Output the [x, y] coordinate of the center of the cell containing the given text.  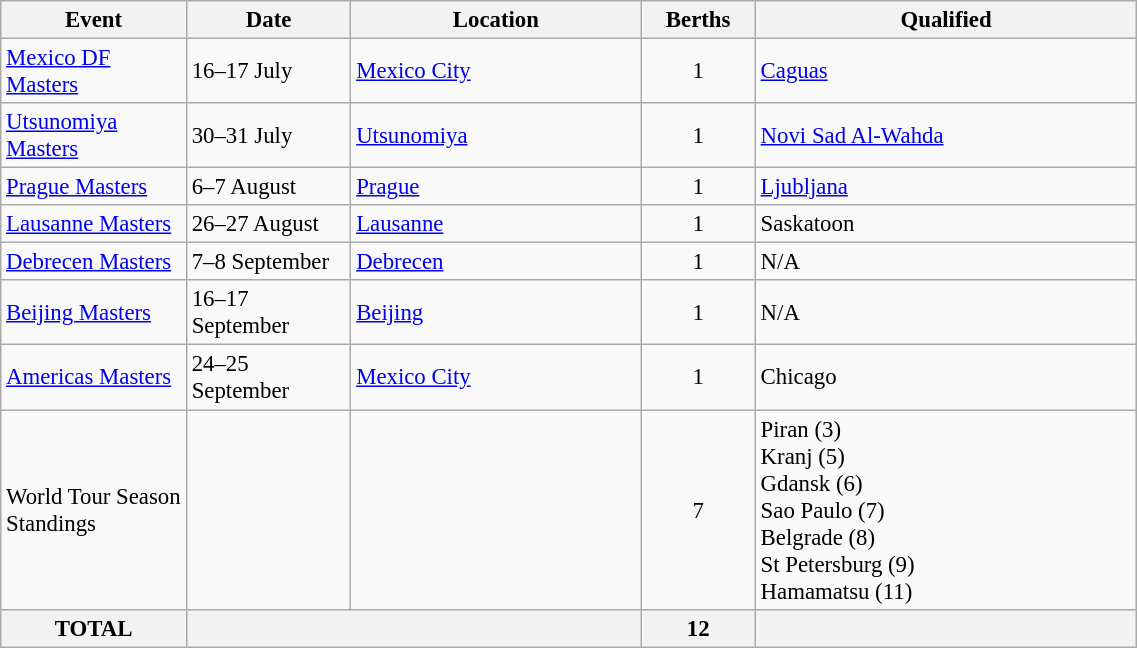
26–27 August [268, 224]
16–17 July [268, 72]
Qualified [946, 20]
Saskatoon [946, 224]
Location [496, 20]
Utsunomiya Masters [94, 136]
30–31 July [268, 136]
6–7 August [268, 187]
7 [698, 510]
Debrecen Masters [94, 262]
Piran (3) Kranj (5) Gdansk (6) Sao Paulo (7) Belgrade (8) St Petersburg (9) Hamamatsu (11) [946, 510]
Berths [698, 20]
Lausanne Masters [94, 224]
Ljubljana [946, 187]
Novi Sad Al-Wahda [946, 136]
Prague Masters [94, 187]
Caguas [946, 72]
12 [698, 628]
16–17 September [268, 312]
Event [94, 20]
7–8 September [268, 262]
24–25 September [268, 378]
Beijing Masters [94, 312]
Beijing [496, 312]
Americas Masters [94, 378]
Chicago [946, 378]
Prague [496, 187]
Mexico DF Masters [94, 72]
Utsunomiya [496, 136]
Lausanne [496, 224]
World Tour Season Standings [94, 510]
Debrecen [496, 262]
Date [268, 20]
TOTAL [94, 628]
